For the text-containing cell, return its midpoint in [X, Y] coordinate format. 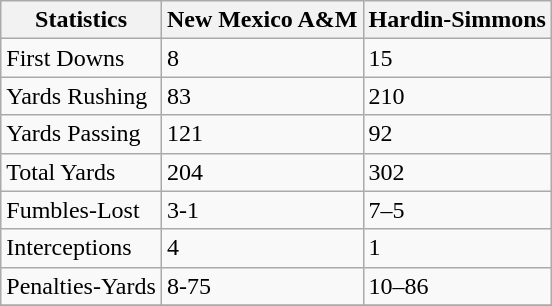
4 [262, 248]
Penalties-Yards [82, 286]
Statistics [82, 20]
New Mexico A&M [262, 20]
Total Yards [82, 172]
7–5 [457, 210]
210 [457, 96]
1 [457, 248]
10–86 [457, 286]
8-75 [262, 286]
Yards Rushing [82, 96]
8 [262, 58]
204 [262, 172]
3-1 [262, 210]
Hardin-Simmons [457, 20]
Interceptions [82, 248]
Yards Passing [82, 134]
Fumbles-Lost [82, 210]
121 [262, 134]
First Downs [82, 58]
92 [457, 134]
83 [262, 96]
15 [457, 58]
302 [457, 172]
